Determine the (x, y) coordinate at the center of the cell enclosing the given text.  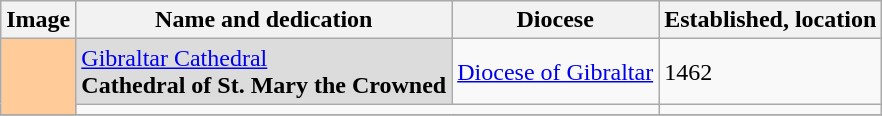
Gibraltar CathedralCathedral of St. Mary the Crowned (264, 72)
Diocese of Gibraltar (556, 72)
Established, location (770, 20)
Diocese (556, 20)
Image (38, 20)
Name and dedication (264, 20)
1462 (770, 72)
